Detect which cell encompasses the target text, then output its [X, Y] center coordinate. 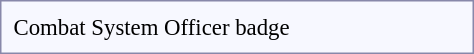
Combat System Officer badge [233, 27]
